Extract the (x, y) coordinate from the center of the cell holding the provided text.  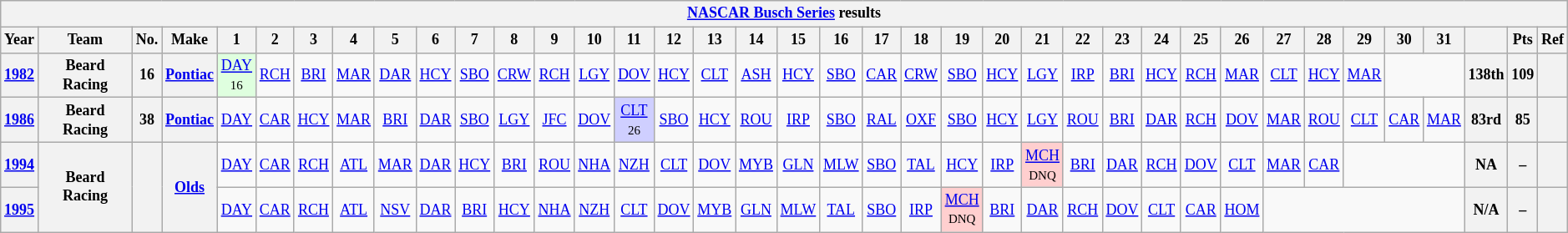
OXF (922, 120)
JFC (554, 120)
12 (674, 40)
83rd (1486, 120)
8 (514, 40)
NASCAR Busch Series results (784, 13)
9 (554, 40)
14 (756, 40)
1994 (20, 165)
25 (1201, 40)
109 (1523, 75)
Pts (1523, 40)
27 (1284, 40)
138th (1486, 75)
Year (20, 40)
20 (1002, 40)
10 (594, 40)
2 (275, 40)
28 (1324, 40)
RAL (882, 120)
Olds (190, 187)
85 (1523, 120)
13 (715, 40)
21 (1043, 40)
11 (635, 40)
DAY16 (236, 75)
26 (1242, 40)
31 (1444, 40)
Ref (1553, 40)
22 (1082, 40)
15 (798, 40)
Team (85, 40)
19 (962, 40)
HOM (1242, 210)
No. (147, 40)
N/A (1486, 210)
1982 (20, 75)
24 (1162, 40)
18 (922, 40)
NSV (395, 210)
7 (474, 40)
5 (395, 40)
17 (882, 40)
30 (1404, 40)
1 (236, 40)
38 (147, 120)
1986 (20, 120)
6 (436, 40)
29 (1364, 40)
4 (354, 40)
CLT26 (635, 120)
Make (190, 40)
3 (314, 40)
1995 (20, 210)
23 (1122, 40)
ASH (756, 75)
NA (1486, 165)
